Identify which cell holds the provided text, then report its [x, y] central coordinate. 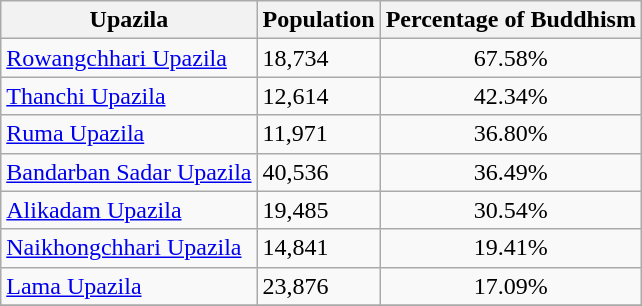
Percentage of Buddhism [510, 20]
19.41% [510, 248]
42.34% [510, 96]
Bandarban Sadar Upazila [129, 172]
Thanchi Upazila [129, 96]
Upazila [129, 20]
Lama Upazila [129, 286]
18,734 [318, 58]
36.49% [510, 172]
67.58% [510, 58]
30.54% [510, 210]
17.09% [510, 286]
Alikadam Upazila [129, 210]
40,536 [318, 172]
12,614 [318, 96]
14,841 [318, 248]
36.80% [510, 134]
11,971 [318, 134]
23,876 [318, 286]
Population [318, 20]
19,485 [318, 210]
Naikhongchhari Upazila [129, 248]
Rowangchhari Upazila [129, 58]
Ruma Upazila [129, 134]
